Pinpoint the cell where the given text exists, returning its (X, Y) midpoint coordinate. 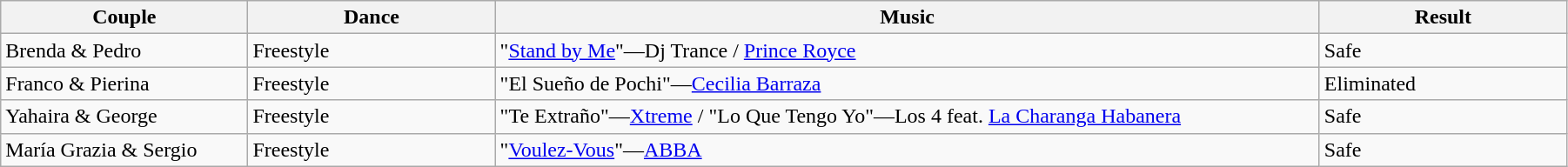
Music (907, 17)
Brenda & Pedro (124, 50)
María Grazia & Sergio (124, 150)
"Te Extraño"—Xtreme / "Lo Que Tengo Yo"—Los 4 feat. La Charanga Habanera (907, 117)
Couple (124, 17)
"Voulez-Vous"—ABBA (907, 150)
"Stand by Me"—Dj Trance / Prince Royce (907, 50)
Result (1443, 17)
Franco & Pierina (124, 83)
"El Sueño de Pochi"—Cecilia Barraza (907, 83)
Yahaira & George (124, 117)
Eliminated (1443, 83)
Dance (372, 17)
